Search for the cell housing the specified text and yield its [x, y] center coordinate. 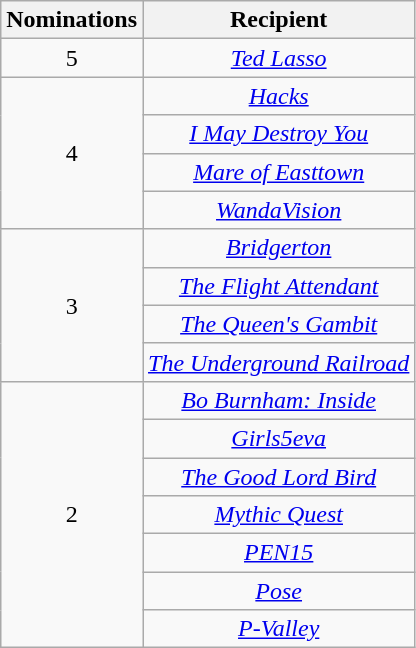
P-Valley [278, 629]
The Flight Attendant [278, 286]
Ted Lasso [278, 58]
Hacks [278, 96]
Pose [278, 591]
The Underground Railroad [278, 362]
I May Destroy You [278, 134]
4 [72, 153]
PEN15 [278, 553]
2 [72, 514]
WandaVision [278, 210]
Girls5eva [278, 438]
The Queen's Gambit [278, 324]
5 [72, 58]
Mare of Easttown [278, 172]
Recipient [278, 20]
The Good Lord Bird [278, 477]
3 [72, 305]
Mythic Quest [278, 515]
Bridgerton [278, 248]
Nominations [72, 20]
Bo Burnham: Inside [278, 400]
